Determine the [X, Y] coordinate at the center of the cell enclosing the given text.  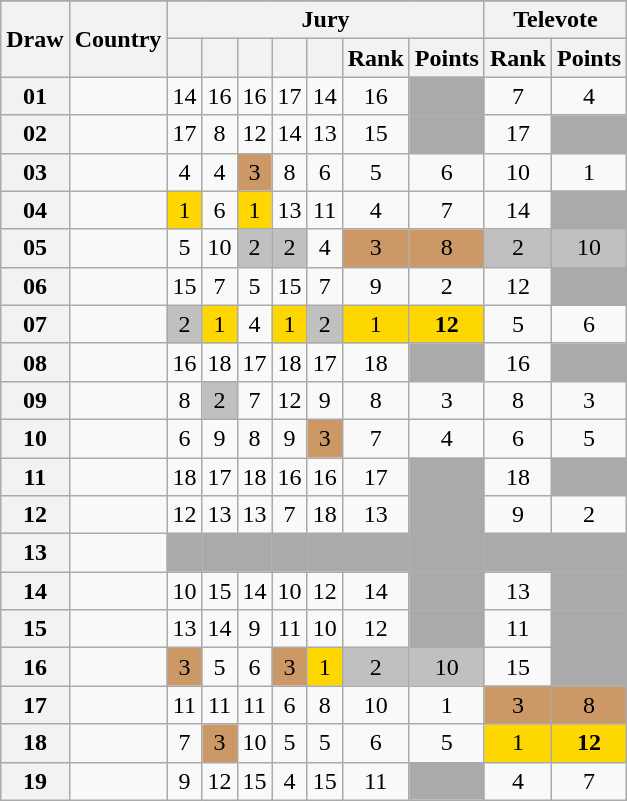
19 [35, 781]
07 [35, 324]
Televote [555, 20]
Draw [35, 39]
09 [35, 400]
Jury [326, 20]
03 [35, 172]
02 [35, 134]
05 [35, 248]
08 [35, 362]
Country [118, 39]
01 [35, 96]
06 [35, 286]
04 [35, 210]
